From the cell containing the given text, extract its center point as (x, y) coordinate. 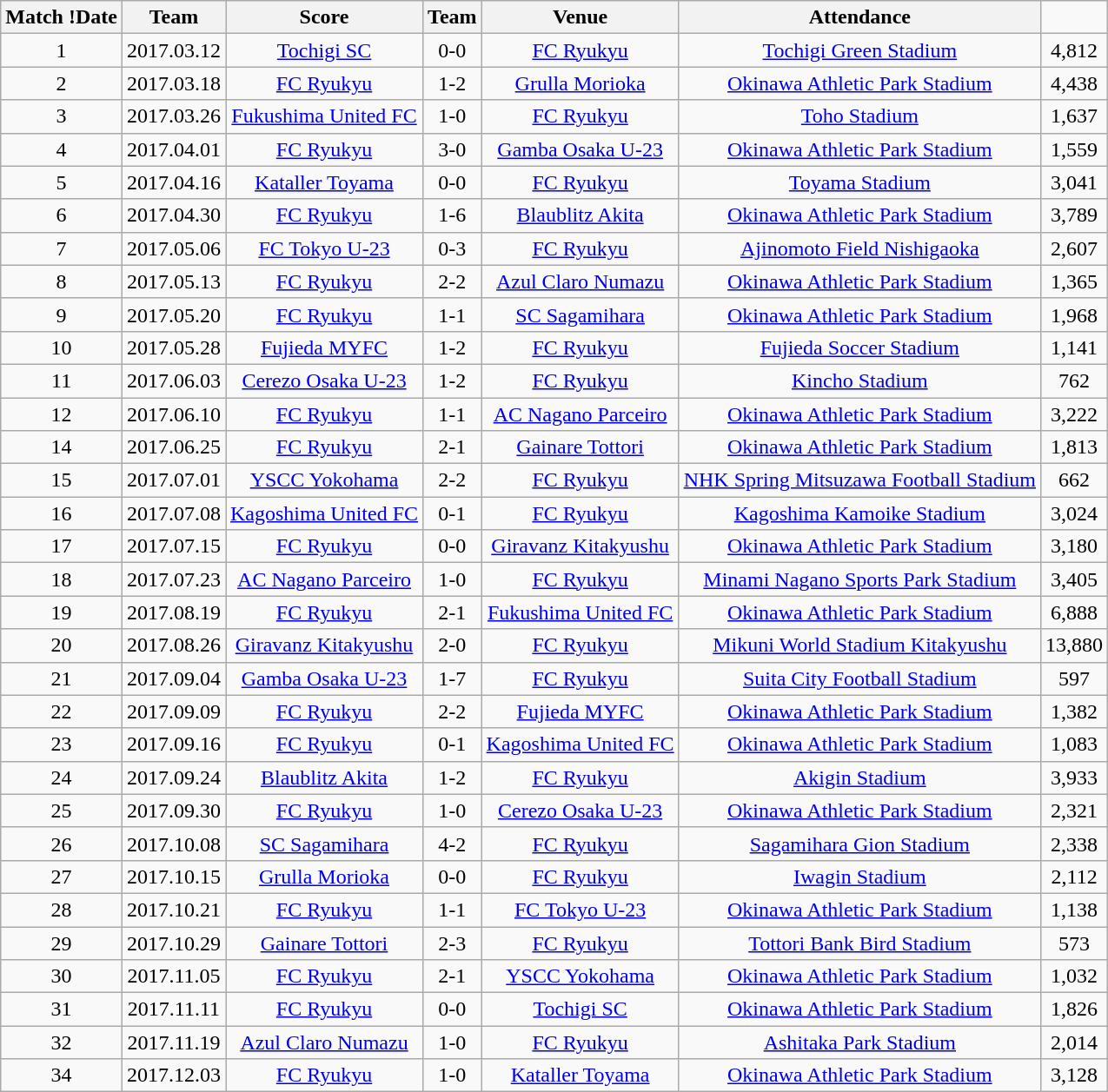
6,888 (1074, 612)
2,112 (1074, 877)
1,138 (1074, 910)
5 (62, 182)
2017.08.26 (174, 645)
26 (62, 844)
25 (62, 811)
2-3 (453, 943)
4,438 (1074, 83)
2017.07.15 (174, 546)
2017.06.03 (174, 381)
20 (62, 645)
Tochigi Green Stadium (859, 50)
2017.07.08 (174, 513)
Fujieda Soccer Stadium (859, 347)
2017.07.23 (174, 579)
29 (62, 943)
1,826 (1074, 1009)
1,559 (1074, 149)
2017.04.16 (174, 182)
Toyama Stadium (859, 182)
3,405 (1074, 579)
2017.04.01 (174, 149)
27 (62, 877)
2017.10.08 (174, 844)
2,338 (1074, 844)
1,968 (1074, 314)
17 (62, 546)
2017.09.09 (174, 711)
2,321 (1074, 811)
1,083 (1074, 745)
Kincho Stadium (859, 381)
1,141 (1074, 347)
2017.08.19 (174, 612)
Toho Stadium (859, 116)
Tottori Bank Bird Stadium (859, 943)
2017.09.16 (174, 745)
2 (62, 83)
2017.05.13 (174, 281)
3 (62, 116)
Score (325, 17)
Match !Date (62, 17)
10 (62, 347)
2,014 (1074, 1042)
Suita City Football Stadium (859, 678)
1 (62, 50)
3,128 (1074, 1075)
Ashitaka Park Stadium (859, 1042)
13,880 (1074, 645)
2017.10.15 (174, 877)
4-2 (453, 844)
3,222 (1074, 414)
573 (1074, 943)
597 (1074, 678)
2017.09.30 (174, 811)
2017.12.03 (174, 1075)
34 (62, 1075)
11 (62, 381)
Mikuni World Stadium Kitakyushu (859, 645)
4 (62, 149)
1-7 (453, 678)
1,637 (1074, 116)
16 (62, 513)
4,812 (1074, 50)
1,382 (1074, 711)
Iwagin Stadium (859, 877)
2017.05.20 (174, 314)
Akigin Stadium (859, 778)
NHK Spring Mitsuzawa Football Stadium (859, 480)
8 (62, 281)
2-0 (453, 645)
3,180 (1074, 546)
2017.06.25 (174, 447)
9 (62, 314)
Kagoshima Kamoike Stadium (859, 513)
Attendance (859, 17)
0-3 (453, 248)
2017.11.11 (174, 1009)
2017.03.18 (174, 83)
2017.06.10 (174, 414)
2017.11.19 (174, 1042)
2017.04.30 (174, 215)
Minami Nagano Sports Park Stadium (859, 579)
3,041 (1074, 182)
7 (62, 248)
23 (62, 745)
Sagamihara Gion Stadium (859, 844)
3,789 (1074, 215)
2,607 (1074, 248)
2017.03.26 (174, 116)
2017.03.12 (174, 50)
662 (1074, 480)
1-6 (453, 215)
Venue (581, 17)
2017.11.05 (174, 976)
2017.07.01 (174, 480)
31 (62, 1009)
3-0 (453, 149)
1,365 (1074, 281)
2017.05.28 (174, 347)
18 (62, 579)
2017.09.24 (174, 778)
24 (62, 778)
21 (62, 678)
Ajinomoto Field Nishigaoka (859, 248)
3,933 (1074, 778)
15 (62, 480)
1,813 (1074, 447)
30 (62, 976)
22 (62, 711)
3,024 (1074, 513)
14 (62, 447)
2017.10.21 (174, 910)
2017.05.06 (174, 248)
762 (1074, 381)
1,032 (1074, 976)
6 (62, 215)
32 (62, 1042)
12 (62, 414)
2017.09.04 (174, 678)
28 (62, 910)
2017.10.29 (174, 943)
19 (62, 612)
